Find where the given text appears and provide that cell's center as [x, y] coordinate. 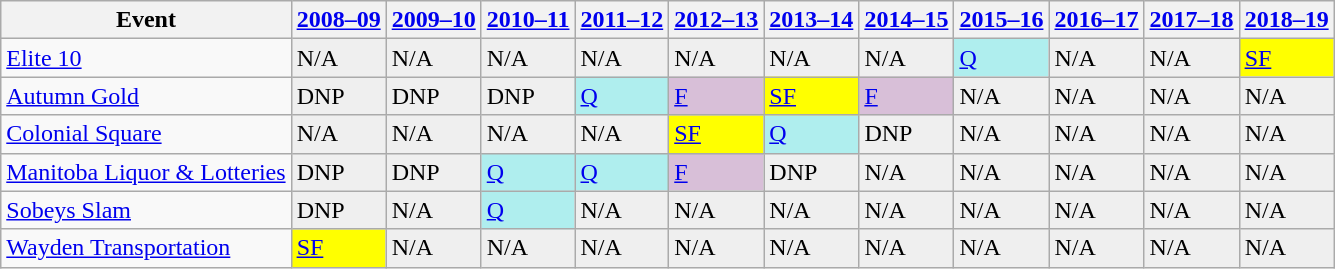
Colonial Square [146, 134]
2015–16 [1002, 20]
2014–15 [906, 20]
Elite 10 [146, 58]
2011–12 [622, 20]
Sobeys Slam [146, 210]
2018–19 [1286, 20]
2009–10 [434, 20]
2012–13 [716, 20]
2010–11 [528, 20]
2016–17 [1096, 20]
2017–18 [1192, 20]
Event [146, 20]
Manitoba Liquor & Lotteries [146, 172]
2008–09 [338, 20]
2013–14 [812, 20]
Autumn Gold [146, 96]
Wayden Transportation [146, 248]
